Detect which cell encompasses the target text, then output its (x, y) center coordinate. 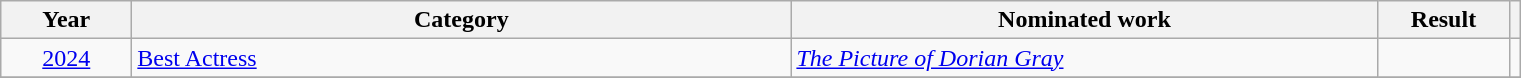
The Picture of Dorian Gray (1084, 58)
Result (1444, 20)
Best Actress (462, 58)
2024 (66, 58)
Category (462, 20)
Nominated work (1084, 20)
Year (66, 20)
